Detect which cell encompasses the target text, then output its [X, Y] center coordinate. 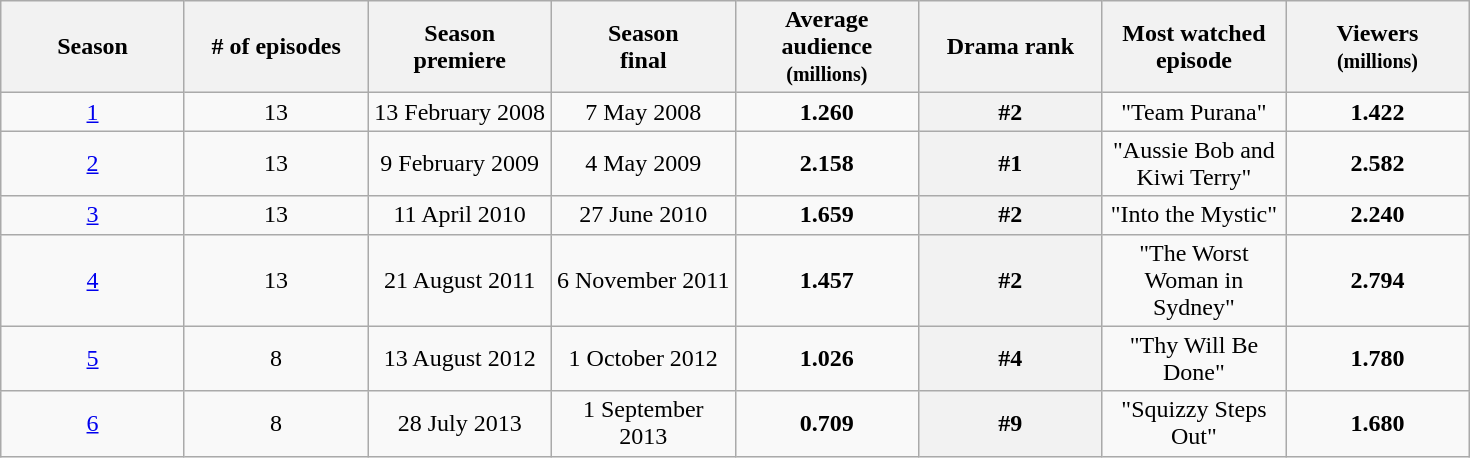
Season premiere [460, 47]
Season [93, 47]
1 [93, 112]
"Into the Mystic" [1194, 215]
28 July 2013 [460, 424]
Season final [643, 47]
"Team Purana" [1194, 112]
2.582 [1378, 164]
6 [93, 424]
1.026 [827, 358]
#9 [1011, 424]
"The Worst Woman in Sydney" [1194, 280]
2.794 [1378, 280]
"Thy Will Be Done" [1194, 358]
5 [93, 358]
13 February 2008 [460, 112]
7 May 2008 [643, 112]
Averageaudience(millions) [827, 47]
13 August 2012 [460, 358]
1.260 [827, 112]
1 September 2013 [643, 424]
"Aussie Bob and Kiwi Terry" [1194, 164]
1.457 [827, 280]
Most watched episode [1194, 47]
21 August 2011 [460, 280]
1.659 [827, 215]
4 [93, 280]
9 February 2009 [460, 164]
1.680 [1378, 424]
1.422 [1378, 112]
3 [93, 215]
"Squizzy Steps Out" [1194, 424]
Viewers(millions) [1378, 47]
0.709 [827, 424]
6 November 2011 [643, 280]
Drama rank [1011, 47]
1 October 2012 [643, 358]
#1 [1011, 164]
4 May 2009 [643, 164]
11 April 2010 [460, 215]
2 [93, 164]
#4 [1011, 358]
2.240 [1378, 215]
2.158 [827, 164]
# of episodes [276, 47]
1.780 [1378, 358]
27 June 2010 [643, 215]
